Locate the cell with the specified text and output its (X, Y) center coordinate. 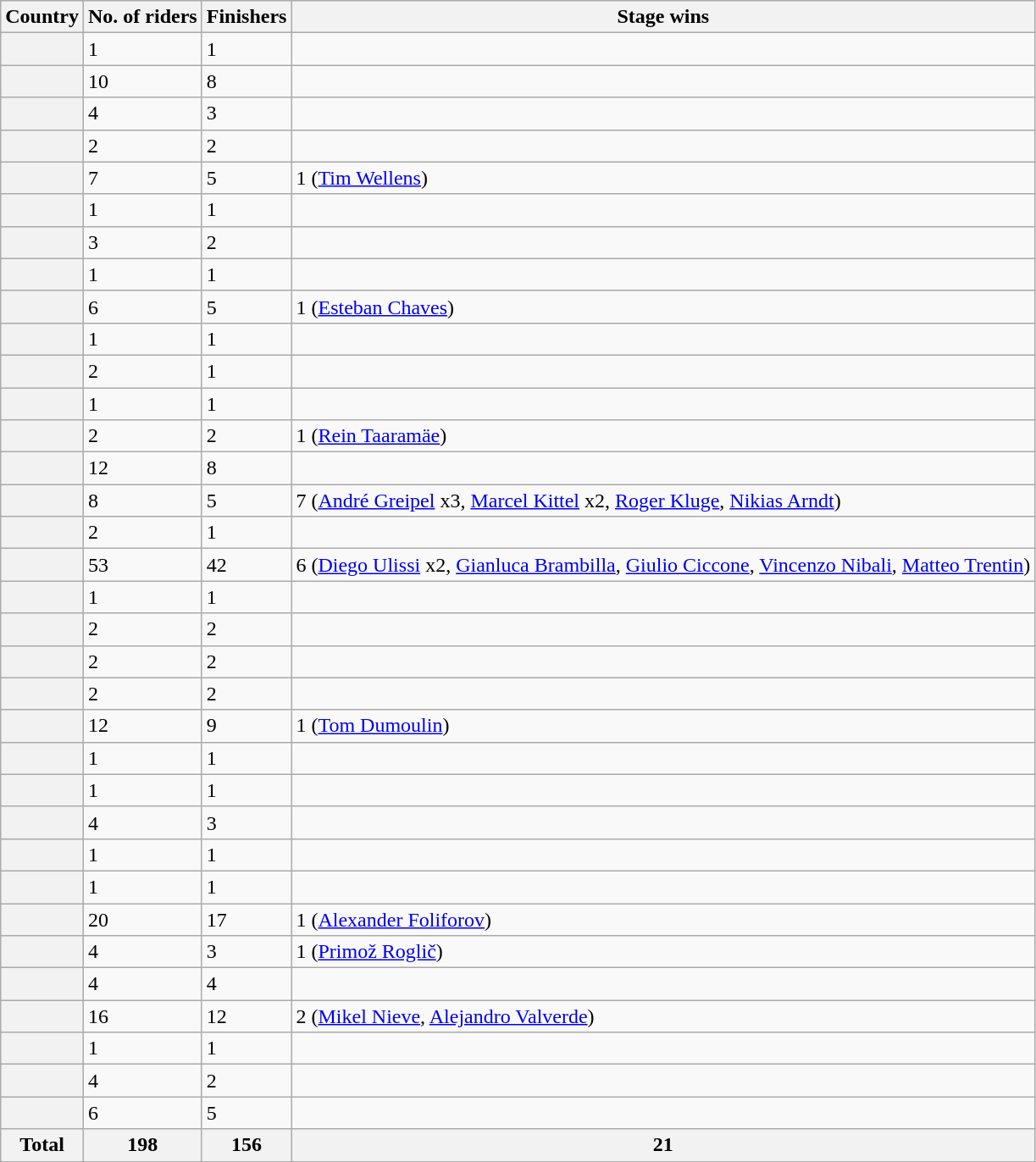
2 (Mikel Nieve, Alejandro Valverde) (663, 1016)
1 (Esteban Chaves) (663, 307)
9 (247, 726)
17 (247, 919)
1 (Rein Taaramäe) (663, 436)
21 (663, 1145)
10 (142, 81)
7 (André Greipel x3, Marcel Kittel x2, Roger Kluge, Nikias Arndt) (663, 501)
Total (42, 1145)
Finishers (247, 17)
Stage wins (663, 17)
42 (247, 565)
7 (142, 178)
156 (247, 1145)
198 (142, 1145)
1 (Alexander Foliforov) (663, 919)
Country (42, 17)
No. of riders (142, 17)
1 (Tim Wellens) (663, 178)
1 (Primož Roglič) (663, 952)
16 (142, 1016)
20 (142, 919)
53 (142, 565)
1 (Tom Dumoulin) (663, 726)
6 (Diego Ulissi x2, Gianluca Brambilla, Giulio Ciccone, Vincenzo Nibali, Matteo Trentin) (663, 565)
